Search for the cell housing the specified text and yield its (x, y) center coordinate. 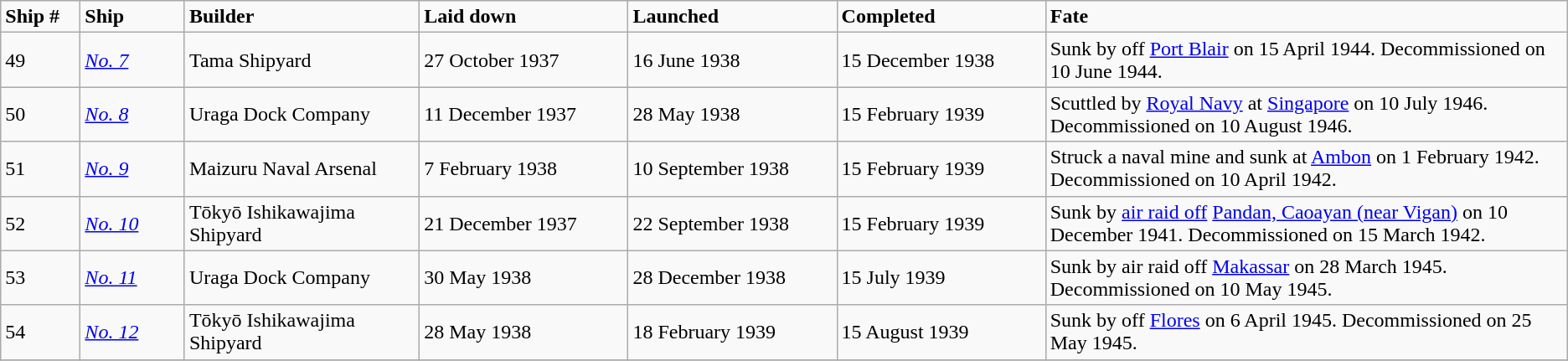
Sunk by off Flores on 6 April 1945. Decommissioned on 25 May 1945. (1307, 332)
16 June 1938 (732, 60)
Ship # (40, 17)
No. 10 (132, 223)
15 July 1939 (941, 278)
15 August 1939 (941, 332)
50 (40, 114)
No. 8 (132, 114)
No. 11 (132, 278)
54 (40, 332)
Builder (302, 17)
52 (40, 223)
28 December 1938 (732, 278)
10 September 1938 (732, 169)
Launched (732, 17)
51 (40, 169)
11 December 1937 (524, 114)
49 (40, 60)
Laid down (524, 17)
18 February 1939 (732, 332)
15 December 1938 (941, 60)
Maizuru Naval Arsenal (302, 169)
27 October 1937 (524, 60)
Tama Shipyard (302, 60)
Completed (941, 17)
53 (40, 278)
21 December 1937 (524, 223)
Ship (132, 17)
30 May 1938 (524, 278)
Scuttled by Royal Navy at Singapore on 10 July 1946. Decommissioned on 10 August 1946. (1307, 114)
Sunk by air raid off Makassar on 28 March 1945. Decommissioned on 10 May 1945. (1307, 278)
Sunk by air raid off Pandan, Caoayan (near Vigan) on 10 December 1941. Decommissioned on 15 March 1942. (1307, 223)
7 February 1938 (524, 169)
Struck a naval mine and sunk at Ambon on 1 February 1942. Decommissioned on 10 April 1942. (1307, 169)
Fate (1307, 17)
No. 12 (132, 332)
Sunk by off Port Blair on 15 April 1944. Decommissioned on 10 June 1944. (1307, 60)
No. 7 (132, 60)
22 September 1938 (732, 223)
No. 9 (132, 169)
